Return the [x, y] coordinate for the center point of the cell that contains the specified text.  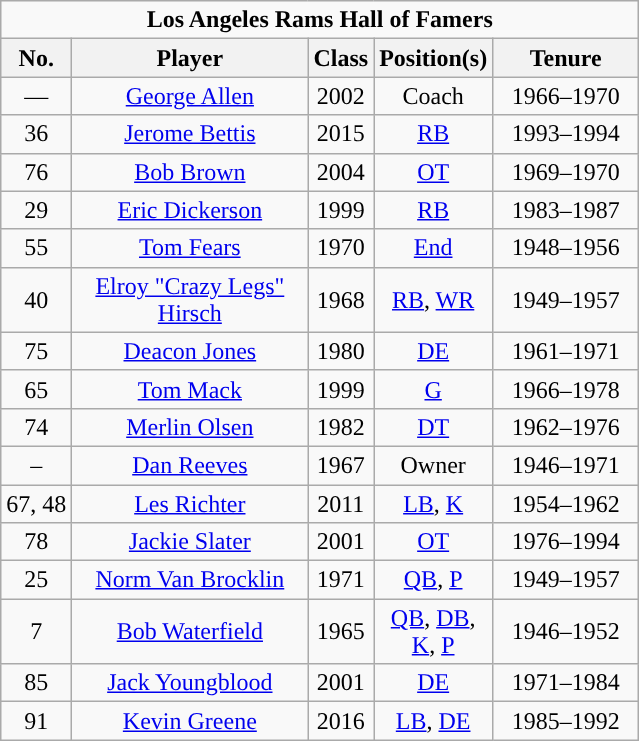
Tenure [566, 58]
2016 [341, 721]
1946–1952 [566, 632]
2015 [341, 134]
Coach [434, 96]
1976–1994 [566, 542]
2011 [341, 503]
1983–1987 [566, 210]
40 [36, 300]
1948–1956 [566, 248]
Merlin Olsen [190, 427]
1954–1962 [566, 503]
Jack Youngblood [190, 683]
Jerome Bettis [190, 134]
1966–1978 [566, 389]
1980 [341, 351]
1965 [341, 632]
– [36, 465]
RB, WR [434, 300]
85 [36, 683]
Class [341, 58]
2002 [341, 96]
Tom Fears [190, 248]
1968 [341, 300]
1967 [341, 465]
G [434, 389]
7 [36, 632]
Bob Brown [190, 172]
1993–1994 [566, 134]
Deacon Jones [190, 351]
Les Richter [190, 503]
Norm Van Brocklin [190, 580]
Los Angeles Rams Hall of Famers [320, 20]
LB, K [434, 503]
George Allen [190, 96]
1966–1970 [566, 96]
78 [36, 542]
1982 [341, 427]
29 [36, 210]
Eric Dickerson [190, 210]
DT [434, 427]
1969–1970 [566, 172]
No. [36, 58]
1971–1984 [566, 683]
Elroy "Crazy Legs" Hirsch [190, 300]
2004 [341, 172]
Jackie Slater [190, 542]
74 [36, 427]
Tom Mack [190, 389]
65 [36, 389]
75 [36, 351]
55 [36, 248]
91 [36, 721]
Bob Waterfield [190, 632]
Kevin Greene [190, 721]
1961–1971 [566, 351]
1985–1992 [566, 721]
Player [190, 58]
LB, DE [434, 721]
Dan Reeves [190, 465]
Owner [434, 465]
36 [36, 134]
1970 [341, 248]
1971 [341, 580]
67, 48 [36, 503]
1962–1976 [566, 427]
Position(s) [434, 58]
76 [36, 172]
QB, P [434, 580]
End [434, 248]
1946–1971 [566, 465]
25 [36, 580]
QB, DB, K, P [434, 632]
— [36, 96]
